Determine the [X, Y] coordinate at the center of the cell enclosing the given text.  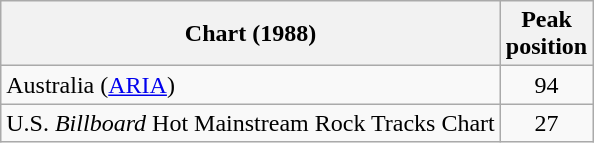
94 [546, 85]
Peakposition [546, 34]
Chart (1988) [251, 34]
Australia (ARIA) [251, 85]
27 [546, 123]
U.S. Billboard Hot Mainstream Rock Tracks Chart [251, 123]
